Find where the given text appears and provide that cell's center as (x, y) coordinate. 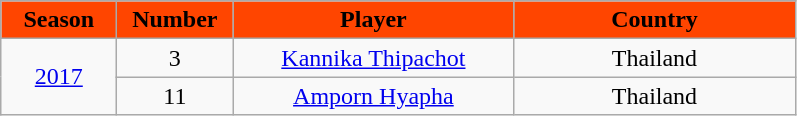
Season (59, 20)
Player (374, 20)
3 (175, 58)
Number (175, 20)
11 (175, 96)
Country (654, 20)
Kannika Thipachot (374, 58)
Amporn Hyapha (374, 96)
2017 (59, 77)
